Find where the given text appears and provide that cell's center as (x, y) coordinate. 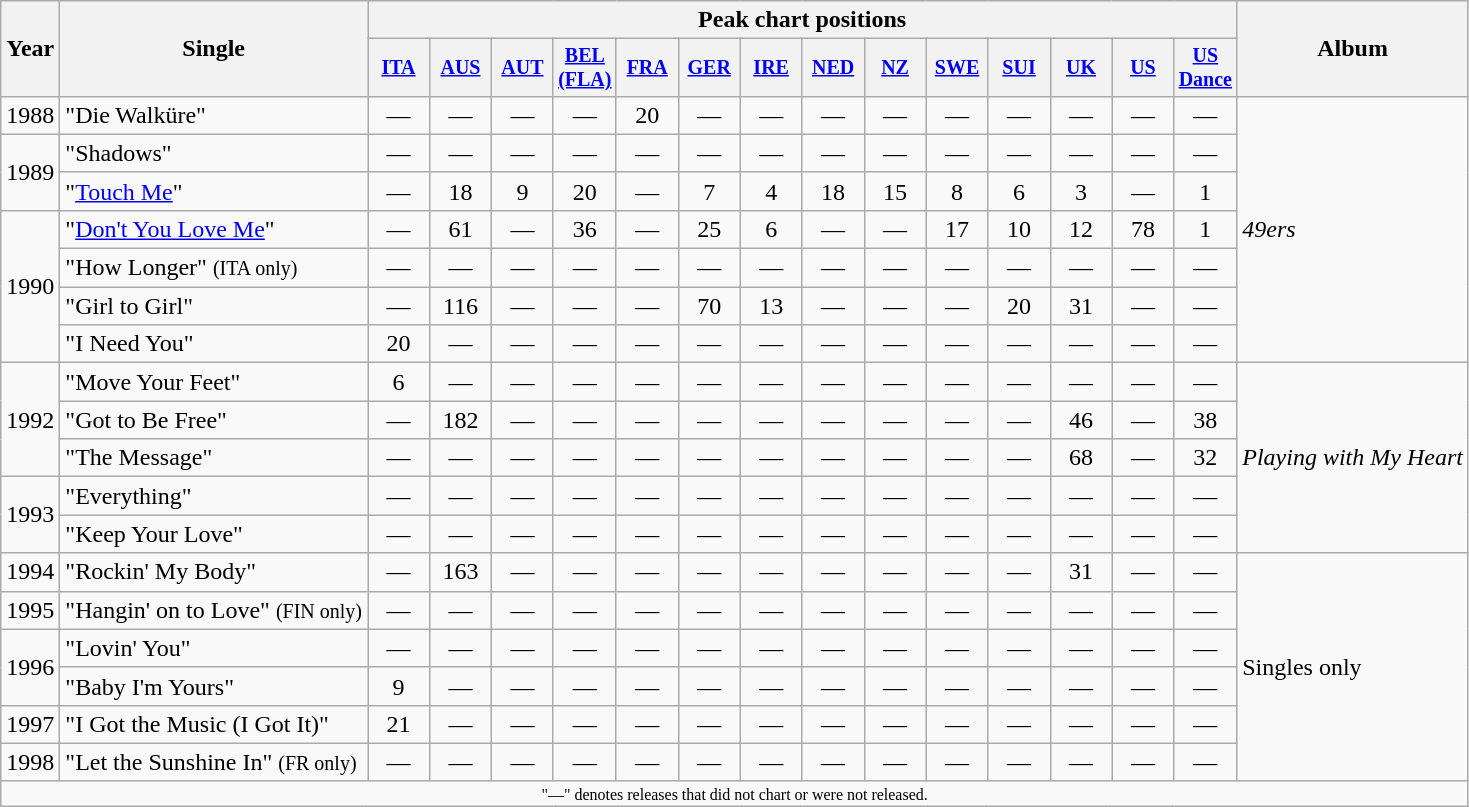
1994 (30, 572)
"Girl to Girl" (214, 306)
"Everything" (214, 496)
7 (709, 191)
IRE (771, 68)
"How Longer" (ITA only) (214, 268)
15 (895, 191)
46 (1081, 420)
"Touch Me" (214, 191)
116 (460, 306)
1989 (30, 172)
32 (1206, 458)
"I Got the Music (I Got It)" (214, 724)
USDance (1206, 68)
38 (1206, 420)
10 (1019, 229)
ITA (399, 68)
17 (957, 229)
3 (1081, 191)
"Got to Be Free" (214, 420)
1993 (30, 515)
"Die Walküre" (214, 115)
BEL(FLA) (584, 68)
SWE (957, 68)
1995 (30, 610)
Singles only (1353, 667)
Album (1353, 49)
13 (771, 306)
Peak chart positions (802, 20)
NZ (895, 68)
"Don't You Love Me" (214, 229)
GER (709, 68)
FRA (647, 68)
"Shadows" (214, 153)
"Let the Sunshine In" (FR only) (214, 762)
SUI (1019, 68)
"Rockin' My Body" (214, 572)
Playing with My Heart (1353, 458)
"The Message" (214, 458)
78 (1143, 229)
"—" denotes releases that did not chart or were not released. (735, 793)
182 (460, 420)
4 (771, 191)
70 (709, 306)
UK (1081, 68)
163 (460, 572)
NED (833, 68)
Year (30, 49)
49ers (1353, 229)
12 (1081, 229)
AUS (460, 68)
1996 (30, 667)
36 (584, 229)
1992 (30, 420)
68 (1081, 458)
1988 (30, 115)
"Keep Your Love" (214, 534)
"Move Your Feet" (214, 382)
1997 (30, 724)
1998 (30, 762)
61 (460, 229)
US (1143, 68)
"Baby I'm Yours" (214, 686)
"I Need You" (214, 344)
21 (399, 724)
25 (709, 229)
8 (957, 191)
"Hangin' on to Love" (FIN only) (214, 610)
AUT (522, 68)
1990 (30, 286)
"Lovin' You" (214, 648)
Single (214, 49)
